Determine the [X, Y] coordinate at the center of the cell enclosing the given text.  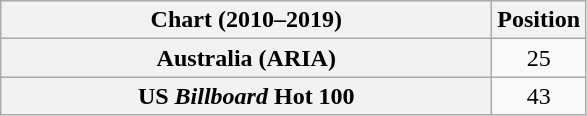
Chart (2010–2019) [246, 20]
25 [539, 58]
43 [539, 96]
US Billboard Hot 100 [246, 96]
Australia (ARIA) [246, 58]
Position [539, 20]
